Extract the [x, y] coordinate from the center of the cell holding the provided text.  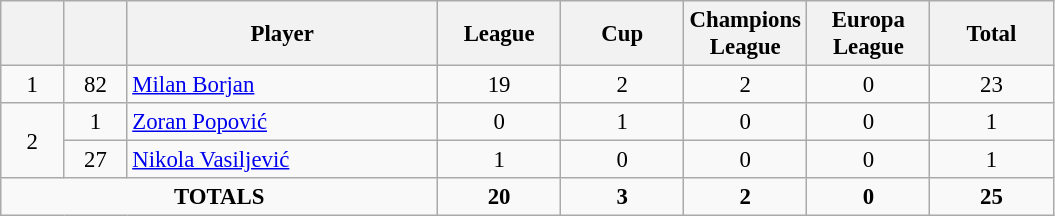
League [500, 34]
3 [622, 197]
Cup [622, 34]
Zoran Popović [282, 122]
Player [282, 34]
82 [96, 85]
19 [500, 85]
Milan Borjan [282, 85]
Champions League [746, 34]
25 [992, 197]
20 [500, 197]
Europa League [868, 34]
TOTALS [220, 197]
Total [992, 34]
Nikola Vasiljević [282, 160]
23 [992, 85]
27 [96, 160]
